From the cell containing the given text, extract its center point as (x, y) coordinate. 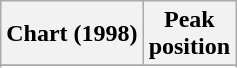
Peakposition (189, 34)
Chart (1998) (72, 34)
